From the cell containing the given text, extract its center point as (X, Y) coordinate. 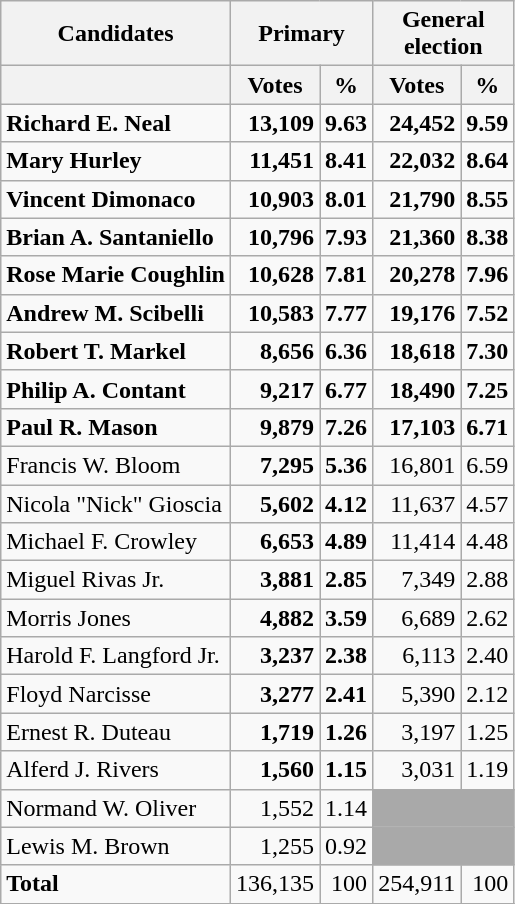
5.36 (346, 465)
Ernest R. Duteau (116, 732)
4.48 (488, 542)
1.25 (488, 732)
136,135 (274, 884)
2.38 (346, 656)
8.41 (346, 161)
Paul R. Mason (116, 427)
2.12 (488, 694)
18,490 (417, 389)
Alferd J. Rivers (116, 770)
1,719 (274, 732)
4,882 (274, 618)
9.63 (346, 123)
3,237 (274, 656)
8.38 (488, 237)
8.55 (488, 199)
Francis W. Bloom (116, 465)
2.40 (488, 656)
254,911 (417, 884)
7.30 (488, 351)
6,689 (417, 618)
6.77 (346, 389)
9,879 (274, 427)
0.92 (346, 846)
8,656 (274, 351)
16,801 (417, 465)
20,278 (417, 275)
21,360 (417, 237)
4.57 (488, 503)
Philip A. Contant (116, 389)
8.64 (488, 161)
6,113 (417, 656)
2.85 (346, 580)
9.59 (488, 123)
1.15 (346, 770)
4.12 (346, 503)
1,552 (274, 808)
21,790 (417, 199)
3,277 (274, 694)
1,255 (274, 846)
Lewis M. Brown (116, 846)
Primary (301, 34)
1,560 (274, 770)
10,628 (274, 275)
2.41 (346, 694)
6.71 (488, 427)
7.25 (488, 389)
3,031 (417, 770)
11,414 (417, 542)
7.96 (488, 275)
3,197 (417, 732)
13,109 (274, 123)
Generalelection (444, 34)
17,103 (417, 427)
5,390 (417, 694)
Mary Hurley (116, 161)
7.81 (346, 275)
Robert T. Markel (116, 351)
6.59 (488, 465)
2.62 (488, 618)
Michael F. Crowley (116, 542)
6,653 (274, 542)
Nicola "Nick" Gioscia (116, 503)
24,452 (417, 123)
7.26 (346, 427)
3.59 (346, 618)
10,903 (274, 199)
Total (116, 884)
1.26 (346, 732)
Floyd Narcisse (116, 694)
10,796 (274, 237)
11,451 (274, 161)
7,295 (274, 465)
Miguel Rivas Jr. (116, 580)
7.93 (346, 237)
3,881 (274, 580)
11,637 (417, 503)
Morris Jones (116, 618)
22,032 (417, 161)
18,618 (417, 351)
7.52 (488, 313)
7.77 (346, 313)
1.19 (488, 770)
7,349 (417, 580)
Harold F. Langford Jr. (116, 656)
19,176 (417, 313)
2.88 (488, 580)
Rose Marie Coughlin (116, 275)
Richard E. Neal (116, 123)
9,217 (274, 389)
6.36 (346, 351)
10,583 (274, 313)
5,602 (274, 503)
4.89 (346, 542)
8.01 (346, 199)
Brian A. Santaniello (116, 237)
Normand W. Oliver (116, 808)
1.14 (346, 808)
Andrew M. Scibelli (116, 313)
Vincent Dimonaco (116, 199)
Candidates (116, 34)
